From the cell containing the given text, extract its center point as (X, Y) coordinate. 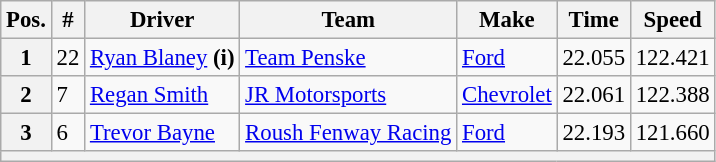
121.660 (672, 133)
Team Penske (348, 58)
Team (348, 20)
Trevor Bayne (162, 133)
Speed (672, 20)
22.193 (594, 133)
3 (26, 133)
# (68, 20)
6 (68, 133)
22 (68, 58)
Time (594, 20)
22.061 (594, 95)
Driver (162, 20)
Ryan Blaney (i) (162, 58)
122.421 (672, 58)
2 (26, 95)
1 (26, 58)
22.055 (594, 58)
Roush Fenway Racing (348, 133)
Regan Smith (162, 95)
JR Motorsports (348, 95)
Pos. (26, 20)
Chevrolet (507, 95)
122.388 (672, 95)
7 (68, 95)
Make (507, 20)
